Return the (X, Y) coordinate for the center point of the cell that contains the specified text.  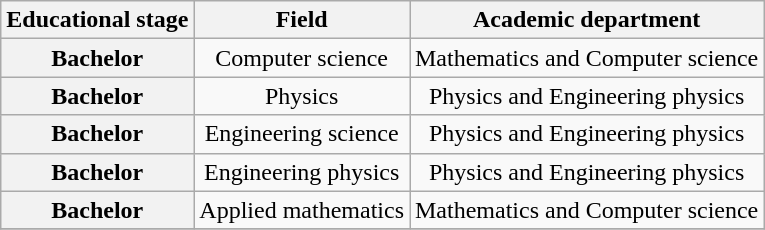
Computer science (302, 58)
Physics (302, 96)
Applied mathematics (302, 210)
Engineering physics (302, 172)
Engineering science (302, 134)
Academic department (587, 20)
Field (302, 20)
Educational stage (98, 20)
